Capture the cell that displays the provided text and extract its (X, Y) central coordinate. 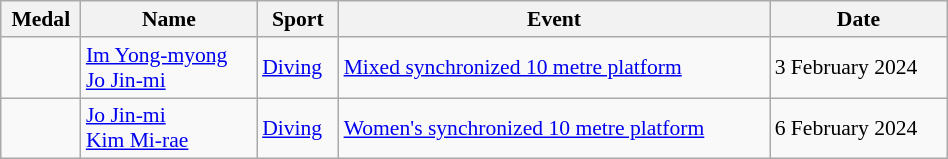
Date (859, 19)
Name (169, 19)
3 February 2024 (859, 68)
6 February 2024 (859, 128)
Event (554, 19)
Jo Jin-miKim Mi-rae (169, 128)
Women's synchronized 10 metre platform (554, 128)
Sport (298, 19)
Im Yong-myongJo Jin-mi (169, 68)
Medal (41, 19)
Mixed synchronized 10 metre platform (554, 68)
